Provide the (X, Y) coordinate of the cell's center where the given text is located.  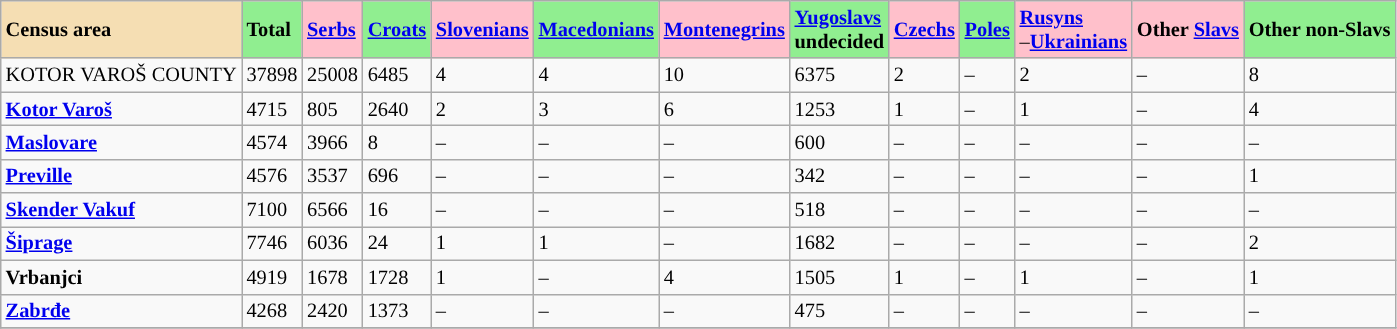
3 (596, 109)
Preville (122, 176)
KOTOR VAROŠ COUNTY (122, 75)
16 (397, 210)
24 (397, 243)
Yugoslavsundecided (840, 29)
Other Slavs (1188, 29)
1373 (397, 311)
7746 (272, 243)
10 (724, 75)
Šiprage (122, 243)
475 (840, 311)
3537 (332, 176)
6 (724, 109)
805 (332, 109)
4715 (272, 109)
Serbs (332, 29)
Vrbanjci (122, 277)
Poles (988, 29)
4919 (272, 277)
6375 (840, 75)
Kotor Varoš (122, 109)
Montenegrins (724, 29)
7100 (272, 210)
Maslovare (122, 142)
4268 (272, 311)
342 (840, 176)
Czechs (924, 29)
Skender Vakuf (122, 210)
Zabrđe (122, 311)
Census area (122, 29)
25008 (332, 75)
2420 (332, 311)
Slovenians (482, 29)
37898 (272, 75)
6485 (397, 75)
2640 (397, 109)
1728 (397, 277)
Other non-Slavs (1320, 29)
600 (840, 142)
1682 (840, 243)
Rusyns–Ukrainians (1074, 29)
Total (272, 29)
Macedonians (596, 29)
1678 (332, 277)
3966 (332, 142)
696 (397, 176)
1253 (840, 109)
518 (840, 210)
4574 (272, 142)
1505 (840, 277)
6036 (332, 243)
Croats (397, 29)
4576 (272, 176)
6566 (332, 210)
